Provide the [X, Y] coordinate of the cell's center where the given text is located.  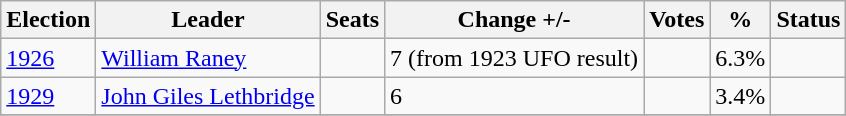
6.3% [740, 58]
Leader [208, 20]
1929 [48, 96]
3.4% [740, 96]
1926 [48, 58]
John Giles Lethbridge [208, 96]
7 (from 1923 UFO result) [514, 58]
Seats [352, 20]
Change +/- [514, 20]
Status [808, 20]
% [740, 20]
Election [48, 20]
William Raney [208, 58]
Votes [677, 20]
6 [514, 96]
